Scan for the cell matching the given text and deliver its [X, Y] coordinate at center. 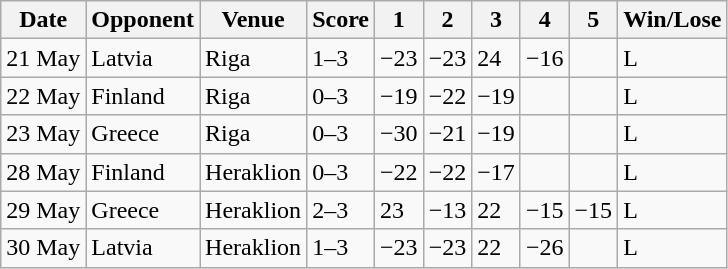
2 [448, 20]
−17 [496, 172]
21 May [44, 58]
Score [341, 20]
3 [496, 20]
Opponent [143, 20]
−13 [448, 210]
30 May [44, 248]
Venue [254, 20]
28 May [44, 172]
24 [496, 58]
−21 [448, 134]
Win/Lose [672, 20]
4 [544, 20]
29 May [44, 210]
23 May [44, 134]
5 [594, 20]
2–3 [341, 210]
−30 [400, 134]
Date [44, 20]
−26 [544, 248]
−16 [544, 58]
22 May [44, 96]
1 [400, 20]
23 [400, 210]
